Return [X, Y] of the center of cell containing provided text 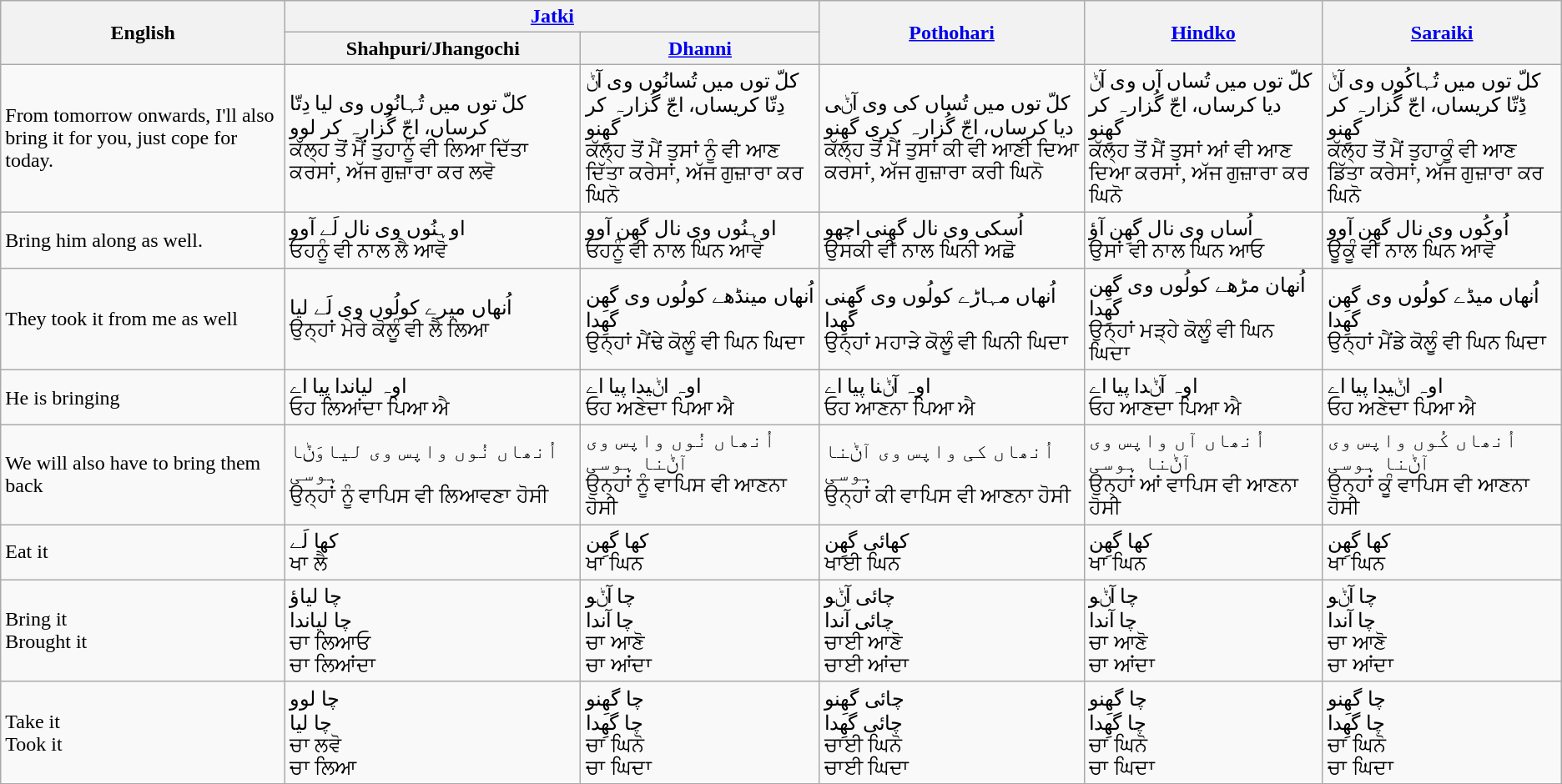
اُنھاں نُوں واپس وی لیاوَݨا ہوسیਉਨ੍ਹਾਂ ਨੂੰ ਵਾਪਿਸ ਵੀ ਲਿਆਵਣਾ ਹੋਸੀ [433, 475]
English [144, 33]
اُنھاں نُوں واپس وی آݨنا ہوسیਉਨ੍ਹਾਂ ਨੂੰ ਵਾਪਿਸ ਵੀ ਆਣਨਾ ਹੋਸੀ [700, 475]
Take itTook it [144, 732]
اوہنُوں وی نال لَے آووਓਹਨੂੰ ਵੀ ਨਾਲ ਲੈ ਆਵੋ [433, 240]
Shahpuri/Jhangochi [433, 48]
اُنھان مڑھے کولُوں وی گھِن گھِداਉਨ੍ਹਾਂ ਮੜ੍ਹੇ ਕੋਲੂੰ ਵੀ ਘਿਨ ਘਿਦਾ [1203, 319]
اوہ آݨنا پیا اےਓਹ ਆਣਨਾ ਪਿਆ ਐ [951, 397]
اُسکی وی نال گھِنی اچھوਉਸਕੀ ਵੀ ਨਾਲ ਘਿਨੀ ਅਛੋ [951, 240]
Bring itBrought it [144, 631]
We will also have to bring them back [144, 475]
اُنھاں آں واپس وی آݨنا ہوسیਉਨ੍ਹਾਂ ਆਂ ਵਾਪਿਸ ਵੀ ਆਣਨਾ ਹੋਸੀ [1203, 475]
چا لیاؤچا لیانداਚਾ ਲਿਆਓਚਾ ਲਿਆਂਦਾ [433, 631]
اوہ لیاندا پیا اےਓਹ ਲਿਆਂਦਾ ਪਿਆ ਐ [433, 397]
چا لووچا لیاਚਾ ਲਵੋਚਾ ਲਿਆ [433, 732]
کلّ توں میں تُساں آں وی آݨ دیا کرساں، اجّ گُزارہ کر گھِنوਕੱਲ੍ਹ ਤੋਂ ਮੈਂ ਤੁਸਾਂ ਆਂ ਵੀ ਆਣ ਦਿਆ ਕਰਸਾਂ, ਅੱਜ ਗੁਜ਼ਾਰਾ ਕਰ ਘਿਨੋ [1203, 138]
Pothohari [951, 33]
اُوکُوں وی نال گھِن آووਊਕੂੰ ਵੀ ਨਾਲ ਘਿਨ ਆਵੋ [1442, 240]
کھا لَےਖਾ ਲੈ [433, 552]
کلّ توں میں تُہانُوں وی لیا دِتّا کرساں، اجّ گُزارہ کر لووਕੱਲ੍ਹ ਤੋਂ ਮੈਂ ਤੁਹਾਨੂੰ ਵੀ ਲਿਆ ਦਿੱਤਾ ਕਰਸਾਂ, ਅੱਜ ਗੁਜ਼ਾਰਾ ਕਰ ਲਵੋ [433, 138]
Jatki [552, 17]
He is bringing [144, 397]
Eat it [144, 552]
چائی گھِنوچائی گھِداਚਾਈ ਘਿਨੋਚਾਈ ਘਿਦਾ [951, 732]
Saraiki [1442, 33]
کھائی گھِنਖਾਈ ਘਿਨ [951, 552]
Bring him along as well. [144, 240]
اُنھاں کی واپس وی آݨنا ہوسیਉਨ੍ਹਾਂ ਕੀ ਵਾਪਿਸ ਵੀ ਆਣਨਾ ਹੋਸੀ [951, 475]
اُنھاں کُوں واپس وی آݨنا ہوسیਉਨ੍ਹਾਂ ਕੂੰ ਵਾਪਿਸ ਵੀ ਆਣਨਾ ਹੋਸੀ [1442, 475]
اُنھاں مہاڑے کولُوں وی گھِنی گھِداਉਨ੍ਹਾਂ ਮਹਾੜੇ ਕੋਲੂੰ ਵੀ ਘਿਨੀ ਘਿਦਾ [951, 319]
کلّ توں میں تُہاکُوں وی آݨ ڈِتّا کریساں، اجّ گُزارہ کر گھِنوਕੱਲ੍ਹ ਤੋਂ ਮੈਂ ਤੁਹਾਕੂੰ ਵੀ ਆਣ ਡਿੱਤਾ ਕਰੇਸਾਂ, ਅੱਜ ਗੁਜ਼ਾਰਾ ਕਰ ਘਿਨੋ [1442, 138]
Dhanni [700, 48]
اُنھاں میرے کولُوں وی لَے لیاਉਨ੍ਹਾਂ ਮੇਰੇ ਕੋਲੂੰ ਵੀ ਲੈ ਲਿਆ [433, 319]
اوہ آݨدا پیا اےਓਹ ਆਣਦਾ ਪਿਆ ਐ [1203, 397]
اُساں وی نال گھِن آؤਉਸਾਂ ਵੀ ਨਾਲ ਘਿਨ ਆਓ [1203, 240]
چائی آݨوچائی آنداਚਾਈ ਆਣੋਚਾਈ ਆਂਦਾ [951, 631]
کلّ توں میں تُساں کی وی آݨی دیا کرساں، اجّ گُزارہ کری گھِنوਕੱਲ੍ਹ ਤੋਂ ਮੈਂ ਤੁਸਾਂ ਕੀ ਵੀ ਆਣੀ ਦਿਆ ਕਰਸਾਂ, ਅੱਜ ਗੁਜ਼ਾਰਾ ਕਰੀ ਘਿਨੋ [951, 138]
اُنھاں میڈے کولُوں وی گھِن گھِداਉਨ੍ਹਾਂ ਮੈਂਡੇ ਕੋਲੂੰ ਵੀ ਘਿਨ ਘਿਦਾ [1442, 319]
اوہنُوں وی نال گھِن آووਓਹਨੂੰ ਵੀ ਨਾਲ ਘਿਨ ਆਵੋ [700, 240]
Hindko [1203, 33]
From tomorrow onwards, I'll also bring it for you, just cope for today. [144, 138]
اُنھاں مینڈھے کولُوں وی گھِن گھِداਉਨ੍ਹਾਂ ਮੈਂਢੇ ਕੋਲੂੰ ਵੀ ਘਿਨ ਘਿਦਾ [700, 319]
They took it from me as well [144, 319]
کلّ توں میں تُسانُوں وی آݨ دِتّا کریساں، اجّ گُزارہ کر گھِنوਕੱਲ੍ਹ ਤੋਂ ਮੈਂ ਤੁਸਾਂ ਨੂੰ ਵੀ ਆਣ ਦਿੱਤਾ ਕਰੇਸਾਂ, ਅੱਜ ਗੁਜ਼ਾਰਾ ਕਰ ਘਿਨੋ [700, 138]
